Identify which cell holds the provided text, then report its (x, y) central coordinate. 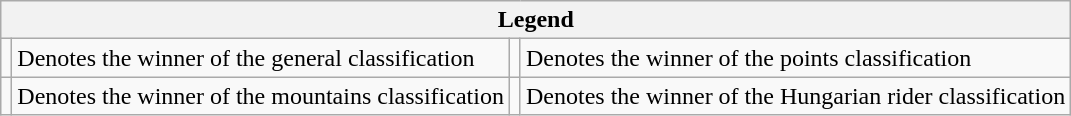
Denotes the winner of the Hungarian rider classification (795, 96)
Denotes the winner of the general classification (261, 58)
Denotes the winner of the mountains classification (261, 96)
Denotes the winner of the points classification (795, 58)
Legend (536, 20)
